Find where the given text appears and provide that cell's center as [x, y] coordinate. 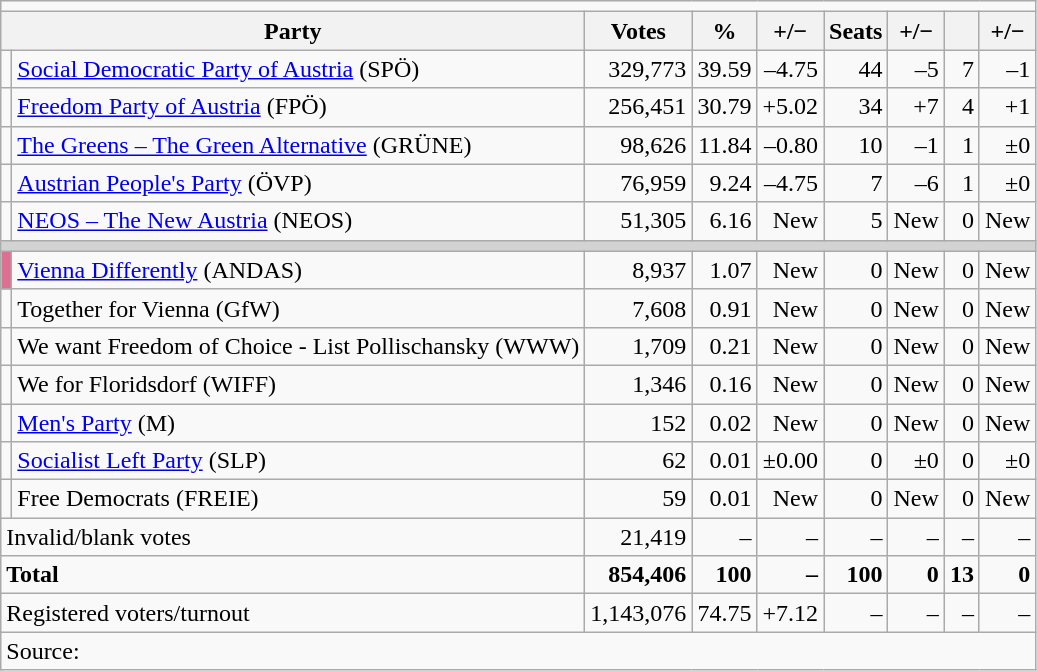
1,709 [638, 346]
Votes [638, 31]
4 [962, 107]
0.91 [724, 308]
Socialist Left Party (SLP) [298, 461]
5 [856, 221]
We want Freedom of Choice - List Pollischansky (WWW) [298, 346]
10 [856, 145]
Source: [518, 651]
8,937 [638, 270]
+5.02 [790, 107]
+7 [916, 107]
Austrian People's Party (ÖVP) [298, 183]
51,305 [638, 221]
6.16 [724, 221]
+1 [1007, 107]
+7.12 [790, 613]
13 [962, 575]
Vienna Differently (ANDAS) [298, 270]
152 [638, 423]
1.07 [724, 270]
Seats [856, 31]
98,626 [638, 145]
Social Democratic Party of Austria (SPÖ) [298, 69]
0.21 [724, 346]
Men's Party (M) [298, 423]
854,406 [638, 575]
76,959 [638, 183]
34 [856, 107]
Invalid/blank votes [293, 537]
329,773 [638, 69]
59 [638, 499]
Registered voters/turnout [293, 613]
% [724, 31]
44 [856, 69]
7,608 [638, 308]
Freedom Party of Austria (FPÖ) [298, 107]
11.84 [724, 145]
30.79 [724, 107]
39.59 [724, 69]
NEOS – The New Austria (NEOS) [298, 221]
0.16 [724, 384]
We for Floridsdorf (WIFF) [298, 384]
1,346 [638, 384]
–5 [916, 69]
9.24 [724, 183]
21,419 [638, 537]
–6 [916, 183]
62 [638, 461]
Free Democrats (FREIE) [298, 499]
0.02 [724, 423]
1,143,076 [638, 613]
The Greens – The Green Alternative (GRÜNE) [298, 145]
–0.80 [790, 145]
Party [293, 31]
256,451 [638, 107]
Total [293, 575]
±0.00 [790, 461]
74.75 [724, 613]
Together for Vienna (GfW) [298, 308]
